For the text-containing cell, return its midpoint in (X, Y) coordinate format. 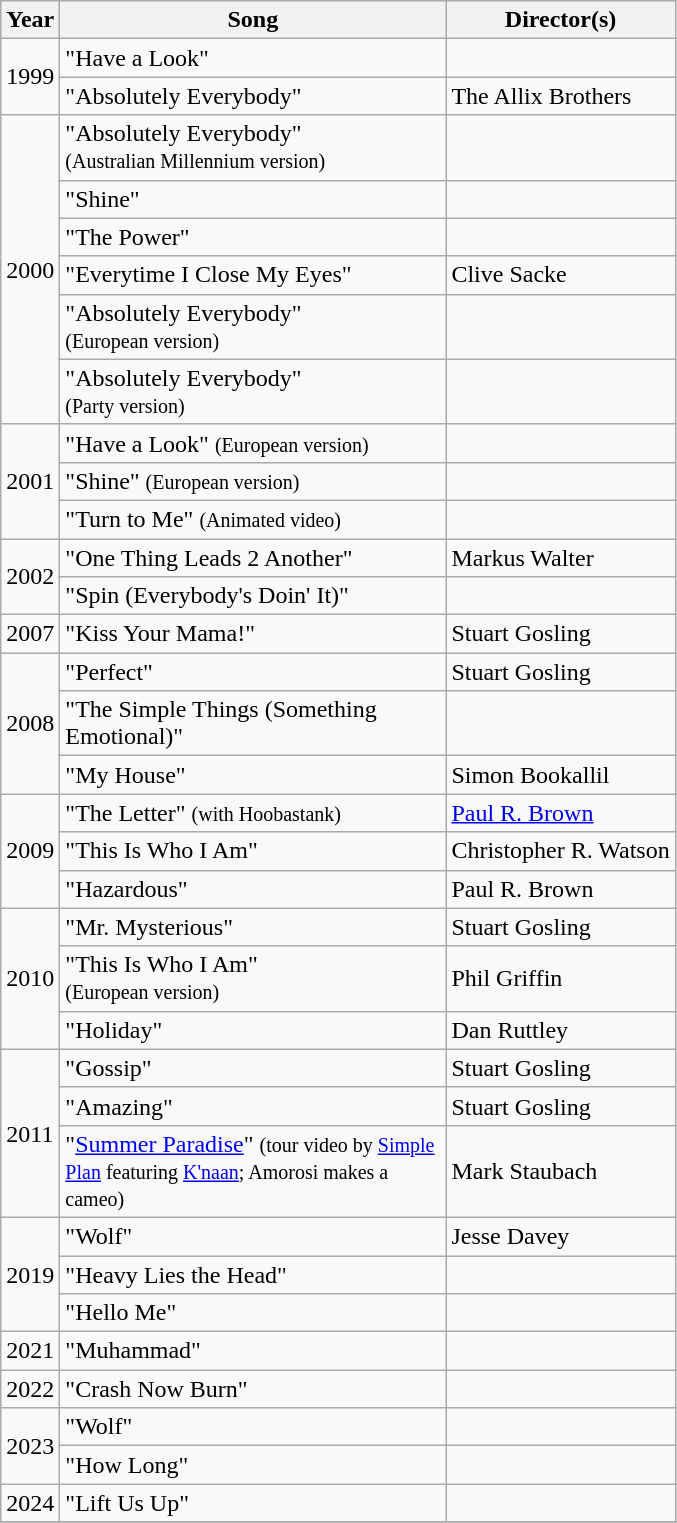
"Hazardous" (253, 889)
2021 (30, 1351)
"Have a Look" (European version) (253, 443)
"Shine" (European version) (253, 481)
2000 (30, 270)
"Absolutely Everybody" (European version) (253, 326)
"Heavy Lies the Head" (253, 1275)
Song (253, 20)
2008 (30, 724)
"The Letter" (with Hoobastank) (253, 813)
1999 (30, 77)
Markus Walter (560, 557)
"The Simple Things (Something Emotional)" (253, 724)
Simon Bookallil (560, 775)
Christopher R. Watson (560, 851)
2024 (30, 1503)
"Have a Look" (253, 58)
2011 (30, 1133)
"Turn to Me" (Animated video) (253, 519)
2010 (30, 978)
"My House" (253, 775)
"How Long" (253, 1465)
"Hello Me" (253, 1313)
Director(s) (560, 20)
"Amazing" (253, 1106)
2023 (30, 1446)
"The Power" (253, 237)
"Perfect" (253, 672)
"Kiss Your Mama!" (253, 634)
"Gossip" (253, 1068)
"Absolutely Everybody" (Australian Millennium version) (253, 148)
Mark Staubach (560, 1171)
The Allix Brothers (560, 96)
"Muhammad" (253, 1351)
Year (30, 20)
Dan Ruttley (560, 1030)
2002 (30, 576)
2019 (30, 1274)
"Mr. Mysterious" (253, 927)
"Lift Us Up" (253, 1503)
2009 (30, 851)
"This Is Who I Am" (European version) (253, 978)
"Holiday" (253, 1030)
"This Is Who I Am" (253, 851)
"Absolutely Everybody" (253, 96)
2001 (30, 481)
Jesse Davey (560, 1236)
Clive Sacke (560, 275)
"Everytime I Close My Eyes" (253, 275)
"Absolutely Everybody" (Party version) (253, 392)
"Summer Paradise" (tour video by Simple Plan featuring K'naan; Amorosi makes a cameo) (253, 1171)
Phil Griffin (560, 978)
"Spin (Everybody's Doin' It)" (253, 596)
2007 (30, 634)
"Crash Now Burn" (253, 1389)
2022 (30, 1389)
"Shine" (253, 199)
"One Thing Leads 2 Another" (253, 557)
